From the cell containing the given text, extract its center point as [X, Y] coordinate. 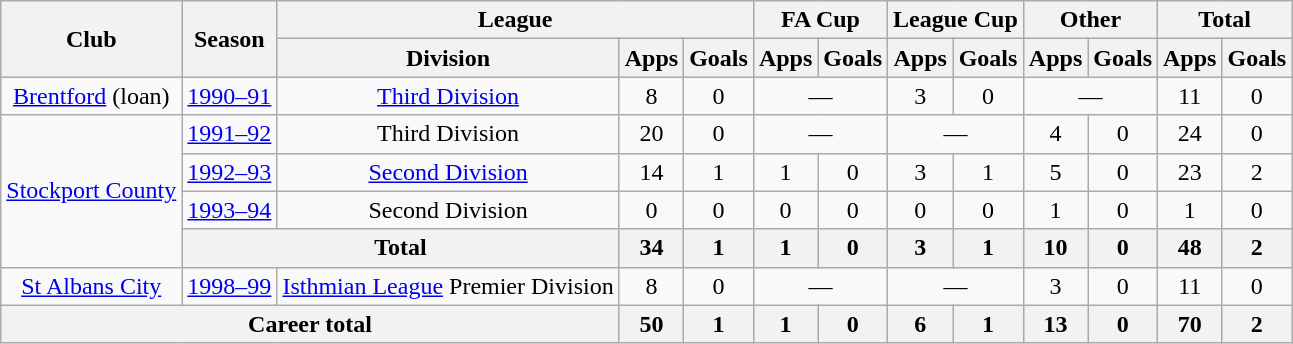
1991–92 [230, 134]
St Albans City [92, 286]
1992–93 [230, 172]
Career total [310, 324]
Season [230, 39]
10 [1055, 248]
Division [448, 58]
1998–99 [230, 286]
Stockport County [92, 191]
League Cup [956, 20]
Brentford (loan) [92, 96]
13 [1055, 324]
23 [1190, 172]
Club [92, 39]
League [516, 20]
24 [1190, 134]
4 [1055, 134]
5 [1055, 172]
Other [1090, 20]
70 [1190, 324]
1990–91 [230, 96]
6 [920, 324]
FA Cup [820, 20]
1993–94 [230, 210]
50 [651, 324]
14 [651, 172]
48 [1190, 248]
20 [651, 134]
Isthmian League Premier Division [448, 286]
34 [651, 248]
